From the cell containing the given text, extract its center point as [x, y] coordinate. 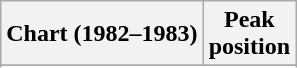
Chart (1982–1983) [102, 34]
Peakposition [249, 34]
